Return [X, Y] of the center of cell containing provided text 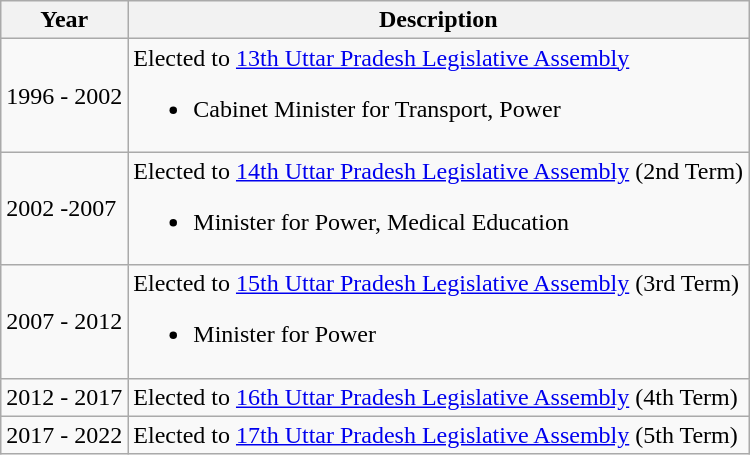
1996 - 2002 [64, 96]
Elected to 15th Uttar Pradesh Legislative Assembly (3rd Term)Minister for Power [438, 322]
2012 - 2017 [64, 397]
2007 - 2012 [64, 322]
Elected to 17th Uttar Pradesh Legislative Assembly (5th Term) [438, 435]
Elected to 13th Uttar Pradesh Legislative AssemblyCabinet Minister for Transport, Power [438, 96]
Year [64, 20]
Description [438, 20]
Elected to 14th Uttar Pradesh Legislative Assembly (2nd Term)Minister for Power, Medical Education [438, 208]
2017 - 2022 [64, 435]
Elected to 16th Uttar Pradesh Legislative Assembly (4th Term) [438, 397]
2002 -2007 [64, 208]
